Output the (X, Y) coordinate of the center of the cell containing the given text.  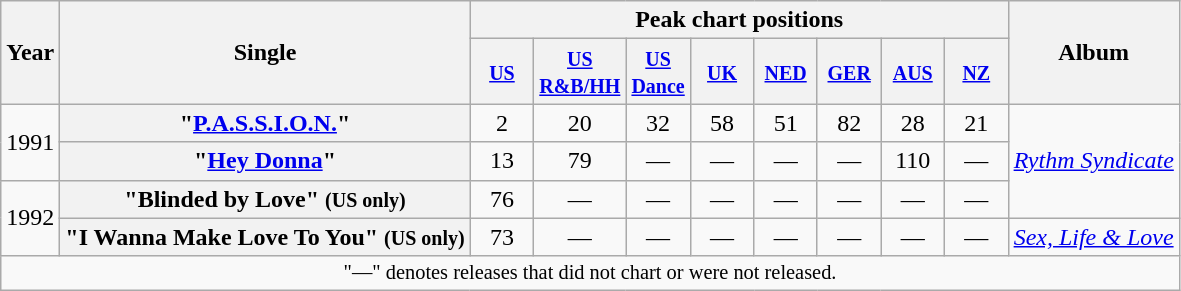
1991 (30, 142)
"I Wanna Make Love To You" (US only) (265, 237)
NZ (977, 72)
"Blinded by Love" (US only) (265, 199)
20 (580, 123)
21 (977, 123)
1992 (30, 218)
28 (913, 123)
GER (849, 72)
110 (913, 161)
73 (502, 237)
US (502, 72)
79 (580, 161)
2 (502, 123)
Sex, Life & Love (1094, 237)
82 (849, 123)
"P.A.S.S.I.O.N." (265, 123)
76 (502, 199)
32 (658, 123)
51 (786, 123)
58 (722, 123)
UK (722, 72)
Peak chart positions (739, 20)
"—" denotes releases that did not chart or were not released. (590, 273)
Album (1094, 52)
Year (30, 52)
13 (502, 161)
NED (786, 72)
Single (265, 52)
"Hey Donna" (265, 161)
US Dance (658, 72)
Rythm Syndicate (1094, 161)
US R&B/HH (580, 72)
AUS (913, 72)
